Provide the [x, y] coordinate of the cell's center where the given text is located.  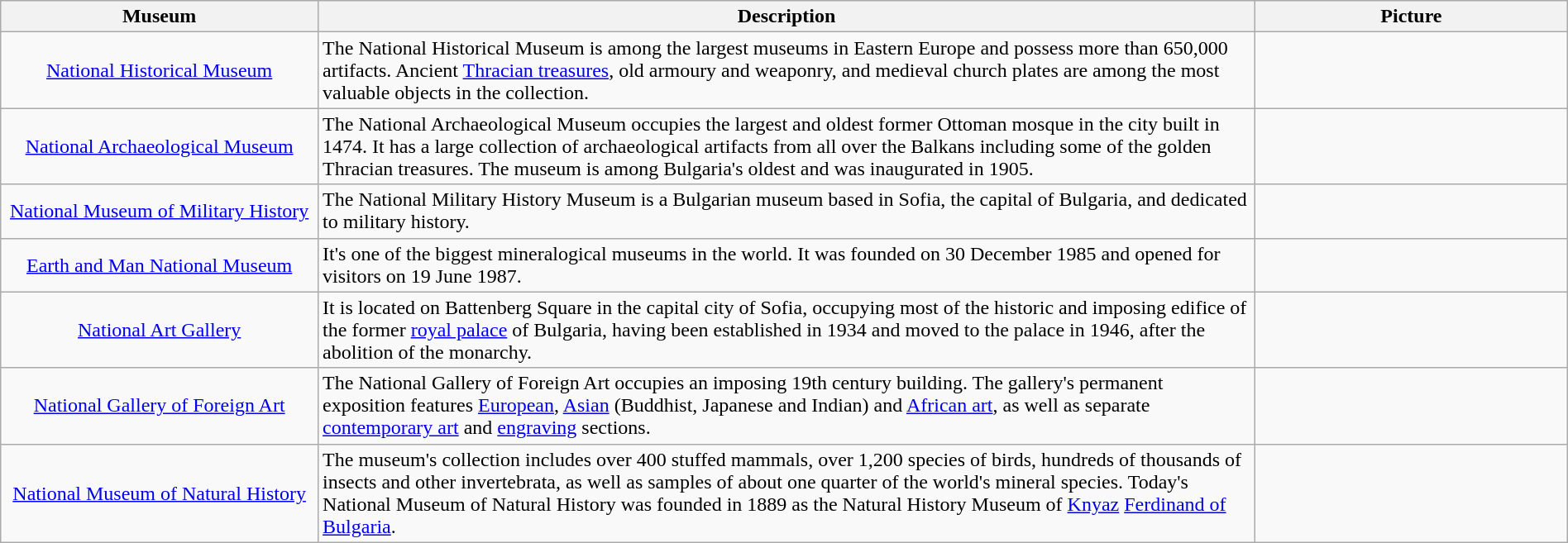
Earth and Man National Museum [160, 264]
Museum [160, 17]
Picture [1412, 17]
National Gallery of Foreign Art [160, 406]
The National Military History Museum is a Bulgarian museum based in Sofia, the capital of Bulgaria, and dedicated to military history. [787, 212]
National Museum of Military History [160, 212]
National Museum of Natural History [160, 493]
National Art Gallery [160, 330]
It's one of the biggest mineralogical museums in the world. It was founded on 30 December 1985 and opened for visitors on 19 June 1987. [787, 264]
National Historical Museum [160, 70]
Description [787, 17]
National Archaeological Museum [160, 146]
